Locate the cell with the specified text and output its [X, Y] center coordinate. 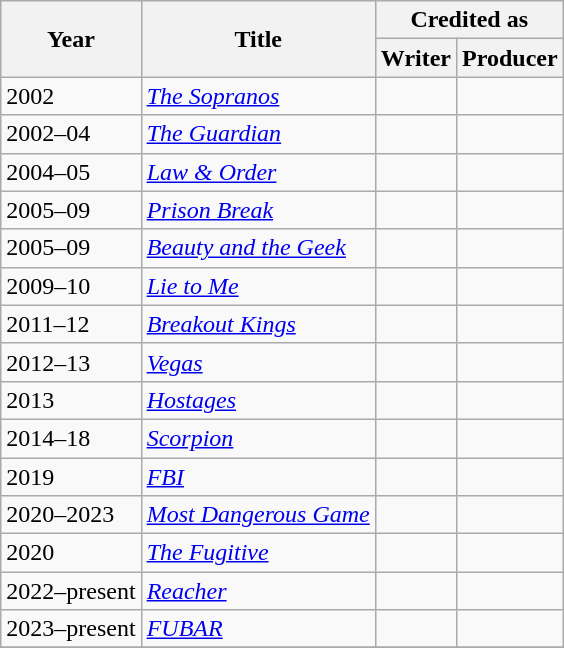
2009–10 [71, 286]
2019 [71, 477]
The Sopranos [258, 96]
The Guardian [258, 134]
Reacher [258, 591]
2012–13 [71, 362]
2023–present [71, 629]
Beauty and the Geek [258, 248]
Year [71, 39]
Title [258, 39]
Prison Break [258, 210]
Vegas [258, 362]
2014–18 [71, 438]
FUBAR [258, 629]
2022–present [71, 591]
Most Dangerous Game [258, 515]
The Fugitive [258, 553]
Scorpion [258, 438]
2020 [71, 553]
FBI [258, 477]
2020–2023 [71, 515]
Credited as [469, 20]
2002 [71, 96]
2004–05 [71, 172]
Law & Order [258, 172]
Producer [510, 58]
2011–12 [71, 324]
2013 [71, 400]
Hostages [258, 400]
Lie to Me [258, 286]
Writer [416, 58]
2002–04 [71, 134]
Breakout Kings [258, 324]
